Extract the [x, y] coordinate from the center of the cell holding the provided text.  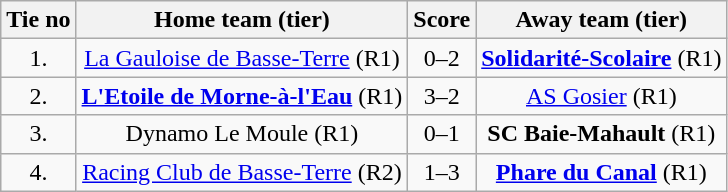
SC Baie-Mahault (R1) [602, 134]
Away team (tier) [602, 20]
Tie no [38, 20]
2. [38, 96]
4. [38, 172]
AS Gosier (R1) [602, 96]
3. [38, 134]
1. [38, 58]
La Gauloise de Basse-Terre (R1) [242, 58]
1–3 [442, 172]
3–2 [442, 96]
Solidarité-Scolaire (R1) [602, 58]
Score [442, 20]
L'Etoile de Morne-à-l'Eau (R1) [242, 96]
0–1 [442, 134]
Home team (tier) [242, 20]
Dynamo Le Moule (R1) [242, 134]
Racing Club de Basse-Terre (R2) [242, 172]
Phare du Canal (R1) [602, 172]
0–2 [442, 58]
